Capture the cell that displays the provided text and extract its [X, Y] central coordinate. 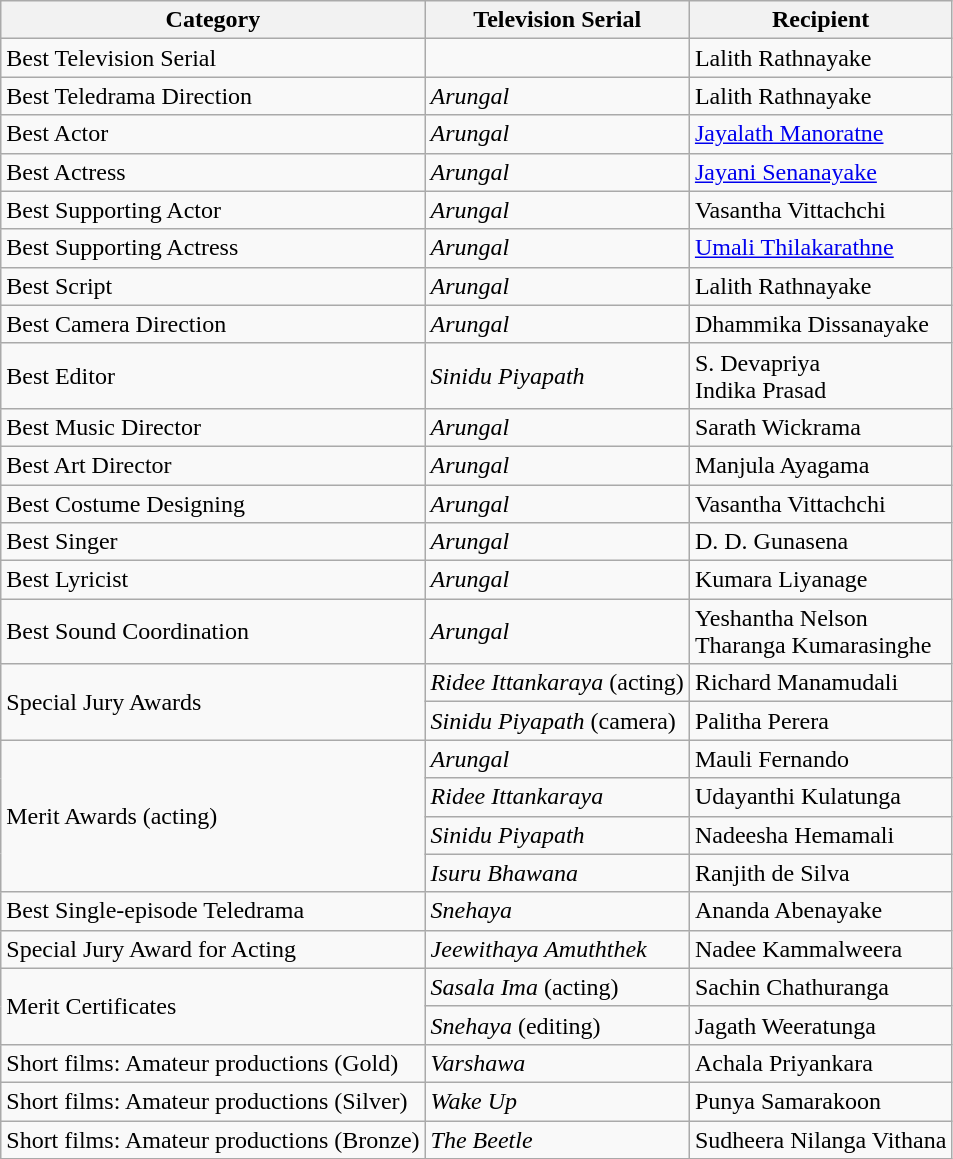
Umali Thilakarathne [820, 248]
Merit Awards (acting) [213, 816]
Short films: Amateur productions (Gold) [213, 1063]
Best Actress [213, 172]
Best Teledrama Direction [213, 96]
Snehaya (editing) [557, 1025]
Recipient [820, 20]
Best Single-episode Teledrama [213, 911]
Isuru Bhawana [557, 873]
Best Music Director [213, 427]
Best Actor [213, 134]
Ridee Ittankaraya (acting) [557, 683]
Short films: Amateur productions (Bronze) [213, 1139]
Nadee Kammalweera [820, 949]
Udayanthi Kulatunga [820, 797]
Ridee Ittankaraya [557, 797]
Wake Up [557, 1101]
Nadeesha Hemamali [820, 835]
Merit Certificates [213, 1006]
Jayalath Manoratne [820, 134]
Snehaya [557, 911]
Category [213, 20]
Best Script [213, 286]
Palitha Perera [820, 721]
Best Television Serial [213, 58]
Sinidu Piyapath (camera) [557, 721]
Special Jury Awards [213, 702]
Jayani Senanayake [820, 172]
Short films: Amateur productions (Silver) [213, 1101]
Jagath Weeratunga [820, 1025]
Television Serial [557, 20]
Richard Manamudali [820, 683]
Ranjith de Silva [820, 873]
Best Lyricist [213, 580]
Kumara Liyanage [820, 580]
Sasala Ima (acting) [557, 987]
Varshawa [557, 1063]
Best Editor [213, 376]
Best Sound Coordination [213, 632]
The Beetle [557, 1139]
Best Singer [213, 542]
Best Costume Designing [213, 503]
Sudheera Nilanga Vithana [820, 1139]
Punya Samarakoon [820, 1101]
Sachin Chathuranga [820, 987]
Dhammika Dissanayake [820, 324]
Best Supporting Actor [213, 210]
Best Art Director [213, 465]
Special Jury Award for Acting [213, 949]
S. Devapriya Indika Prasad [820, 376]
Sarath Wickrama [820, 427]
Jeewithaya Amuththek [557, 949]
Manjula Ayagama [820, 465]
Best Supporting Actress [213, 248]
Ananda Abenayake [820, 911]
Mauli Fernando [820, 759]
Yeshantha Nelson Tharanga Kumarasinghe [820, 632]
Best Camera Direction [213, 324]
Achala Priyankara [820, 1063]
D. D. Gunasena [820, 542]
